Pinpoint the cell where the given text exists, returning its [X, Y] midpoint coordinate. 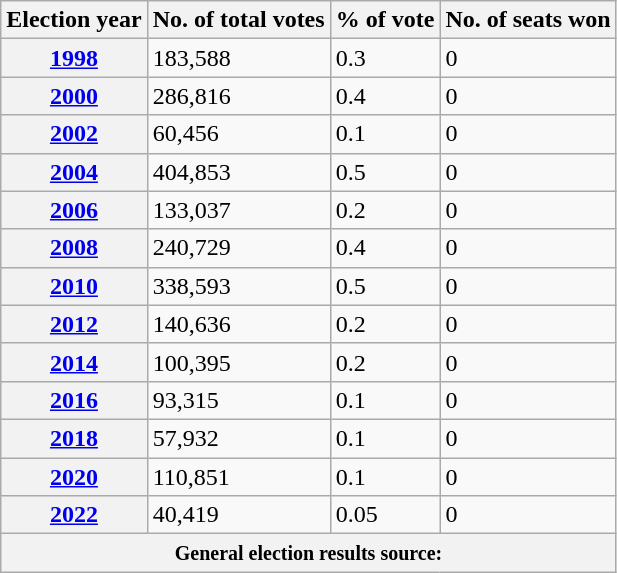
1998 [74, 58]
0.05 [385, 515]
40,419 [238, 515]
60,456 [238, 134]
338,593 [238, 286]
240,729 [238, 248]
2010 [74, 286]
Election year [74, 20]
140,636 [238, 324]
100,395 [238, 362]
No. of seats won [528, 20]
2008 [74, 248]
2004 [74, 172]
2000 [74, 96]
183,588 [238, 58]
2002 [74, 134]
286,816 [238, 96]
2014 [74, 362]
2016 [74, 400]
133,037 [238, 210]
57,932 [238, 438]
404,853 [238, 172]
General election results source: [308, 553]
No. of total votes [238, 20]
93,315 [238, 400]
2006 [74, 210]
% of vote [385, 20]
2020 [74, 477]
2018 [74, 438]
2022 [74, 515]
2012 [74, 324]
0.3 [385, 58]
110,851 [238, 477]
